Capture the cell that displays the provided text and extract its (X, Y) central coordinate. 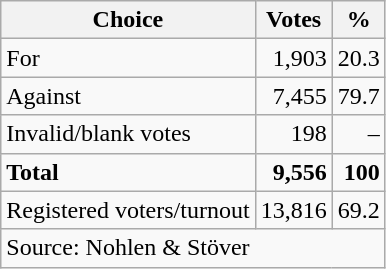
198 (294, 134)
Against (128, 96)
Source: Nohlen & Stöver (193, 248)
Votes (294, 20)
1,903 (294, 58)
79.7 (358, 96)
Invalid/blank votes (128, 134)
9,556 (294, 172)
Choice (128, 20)
69.2 (358, 210)
13,816 (294, 210)
– (358, 134)
100 (358, 172)
20.3 (358, 58)
% (358, 20)
Registered voters/turnout (128, 210)
7,455 (294, 96)
Total (128, 172)
For (128, 58)
